Extract the [x, y] coordinate from the center of the cell holding the provided text.  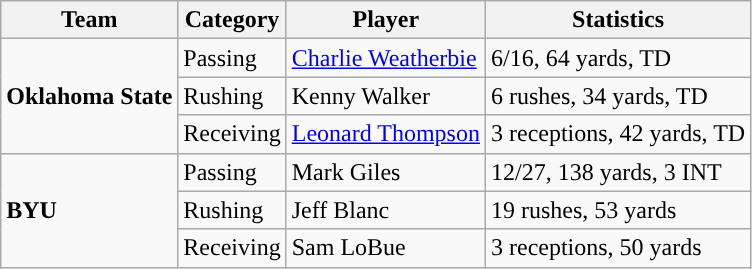
12/27, 138 yards, 3 INT [618, 172]
Sam LoBue [386, 248]
Team [90, 20]
Statistics [618, 20]
Kenny Walker [386, 96]
Charlie Weatherbie [386, 58]
BYU [90, 210]
Player [386, 20]
3 receptions, 42 yards, TD [618, 134]
6 rushes, 34 yards, TD [618, 96]
Category [232, 20]
Jeff Blanc [386, 210]
Leonard Thompson [386, 134]
3 receptions, 50 yards [618, 248]
19 rushes, 53 yards [618, 210]
6/16, 64 yards, TD [618, 58]
Mark Giles [386, 172]
Oklahoma State [90, 96]
